Provide the [X, Y] coordinate of the cell's center where the given text is located.  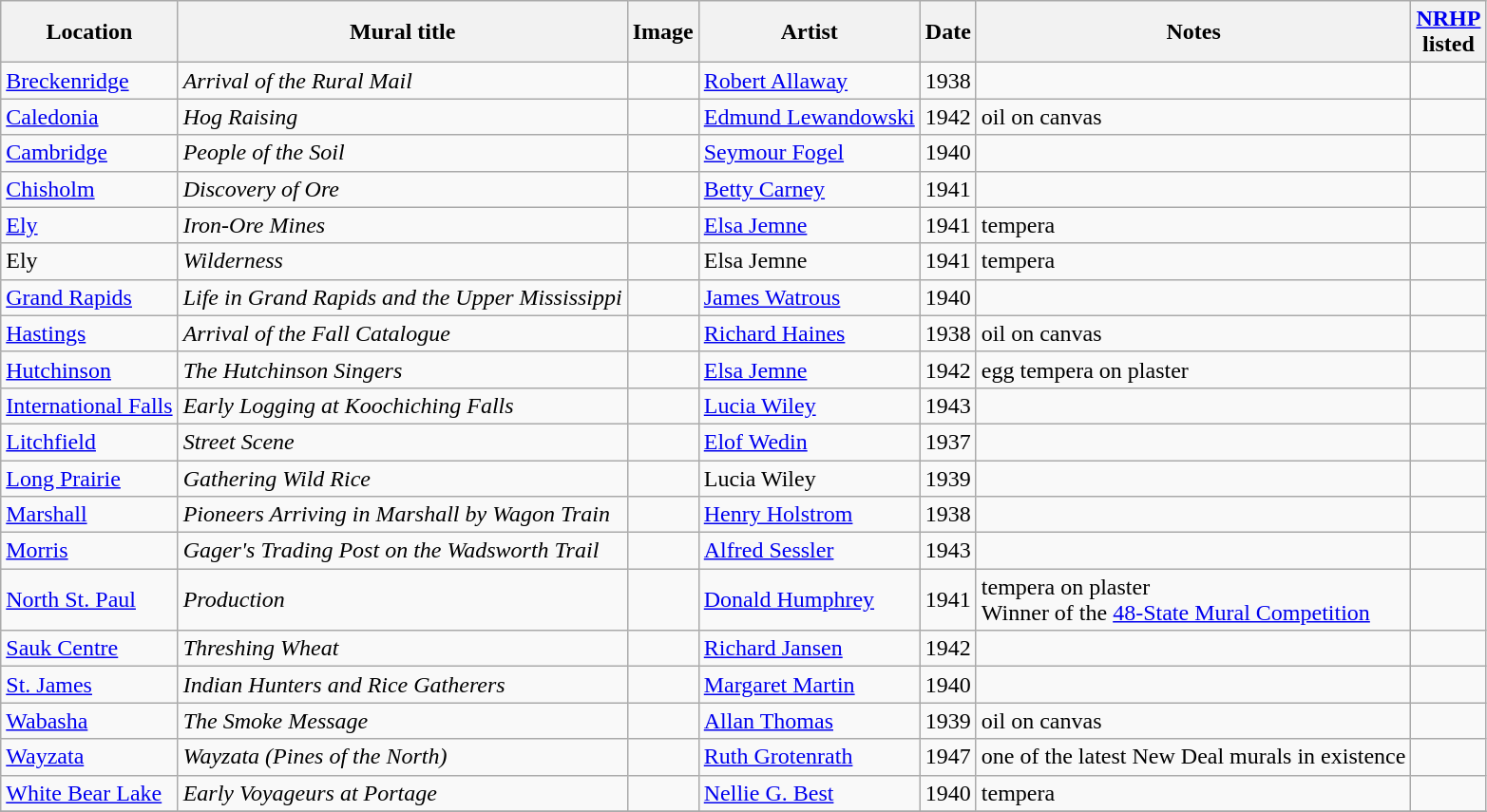
Marshall [89, 515]
NRHPlisted [1448, 32]
tempera on plasterWinner of the 48-State Mural Competition [1193, 600]
Gathering Wild Rice [403, 478]
Early Logging at Koochiching Falls [403, 406]
Wayzata [89, 757]
Hog Raising [403, 117]
Edmund Lewandowski [810, 117]
Margaret Martin [810, 685]
Arrival of the Fall Catalogue [403, 333]
Allan Thomas [810, 721]
Chisholm [89, 189]
Caledonia [89, 117]
Pioneers Arriving in Marshall by Wagon Train [403, 515]
The Hutchinson Singers [403, 369]
Sauk Centre [89, 649]
Notes [1193, 32]
White Bear Lake [89, 793]
Mural title [403, 32]
Wayzata (Pines of the North) [403, 757]
Street Scene [403, 442]
Cambridge [89, 153]
Iron-Ore Mines [403, 225]
Early Voyageurs at Portage [403, 793]
The Smoke Message [403, 721]
Discovery of Ore [403, 189]
Image [663, 32]
James Watrous [810, 297]
Breckenridge [89, 81]
Production [403, 600]
Hutchinson [89, 369]
International Falls [89, 406]
Seymour Fogel [810, 153]
People of the Soil [403, 153]
Ruth Grotenrath [810, 757]
Arrival of the Rural Mail [403, 81]
Wabasha [89, 721]
Hastings [89, 333]
Date [948, 32]
Threshing Wheat [403, 649]
Elof Wedin [810, 442]
North St. Paul [89, 600]
Alfred Sessler [810, 551]
1937 [948, 442]
one of the latest New Deal murals in existence [1193, 757]
Betty Carney [810, 189]
Artist [810, 32]
Nellie G. Best [810, 793]
Richard Jansen [810, 649]
Long Prairie [89, 478]
Litchfield [89, 442]
Donald Humphrey [810, 600]
Location [89, 32]
Life in Grand Rapids and the Upper Mississippi [403, 297]
Robert Allaway [810, 81]
Henry Holstrom [810, 515]
Wilderness [403, 261]
egg tempera on plaster [1193, 369]
Gager's Trading Post on the Wadsworth Trail [403, 551]
Indian Hunters and Rice Gatherers [403, 685]
Morris [89, 551]
Richard Haines [810, 333]
Grand Rapids [89, 297]
1947 [948, 757]
St. James [89, 685]
